Output the [X, Y] coordinate of the center of the cell containing the given text.  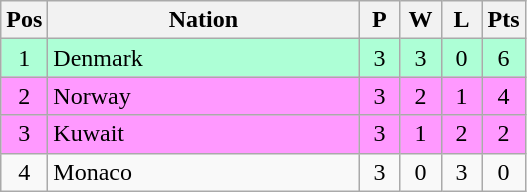
W [420, 20]
L [462, 20]
Pos [24, 20]
6 [504, 58]
P [380, 20]
Monaco [204, 172]
Kuwait [204, 134]
Pts [504, 20]
Denmark [204, 58]
Norway [204, 96]
Nation [204, 20]
